Provide the (x, y) coordinate of the cell's center where the given text is located.  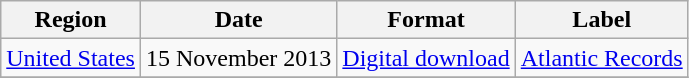
United States (71, 58)
Date (238, 20)
Digital download (426, 58)
Atlantic Records (602, 58)
15 November 2013 (238, 58)
Format (426, 20)
Label (602, 20)
Region (71, 20)
